Identify which cell holds the provided text, then report its (X, Y) central coordinate. 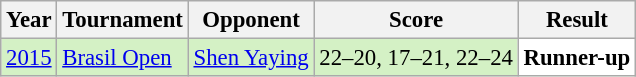
Runner-up (576, 58)
Score (416, 20)
Result (576, 20)
Brasil Open (122, 58)
Tournament (122, 20)
2015 (29, 58)
Opponent (251, 20)
Year (29, 20)
22–20, 17–21, 22–24 (416, 58)
Shen Yaying (251, 58)
